Extract the [x, y] coordinate from the center of the cell holding the provided text.  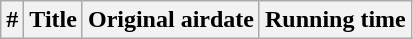
Title [54, 20]
Original airdate [170, 20]
# [12, 20]
Running time [335, 20]
